Identify which cell holds the provided text, then report its (x, y) central coordinate. 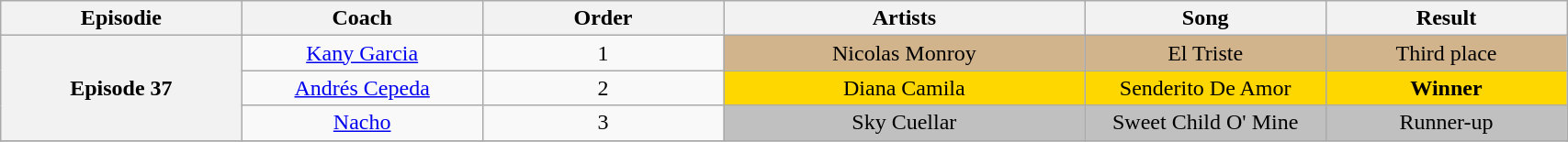
Sweet Child O' Mine (1205, 123)
Nicolas Monroy (904, 53)
Coach (362, 18)
Winner (1446, 88)
Third place (1446, 53)
El Triste (1205, 53)
Result (1446, 18)
Episode 37 (121, 88)
Episodie (121, 18)
Andrés Cepeda (362, 88)
Sky Cuellar (904, 123)
Senderito De Amor (1205, 88)
Kany Garcia (362, 53)
Diana Camila (904, 88)
3 (603, 123)
Artists (904, 18)
Nacho (362, 123)
1 (603, 53)
Runner-up (1446, 123)
Order (603, 18)
Song (1205, 18)
2 (603, 88)
